Determine the [X, Y] coordinate at the center of the cell enclosing the given text.  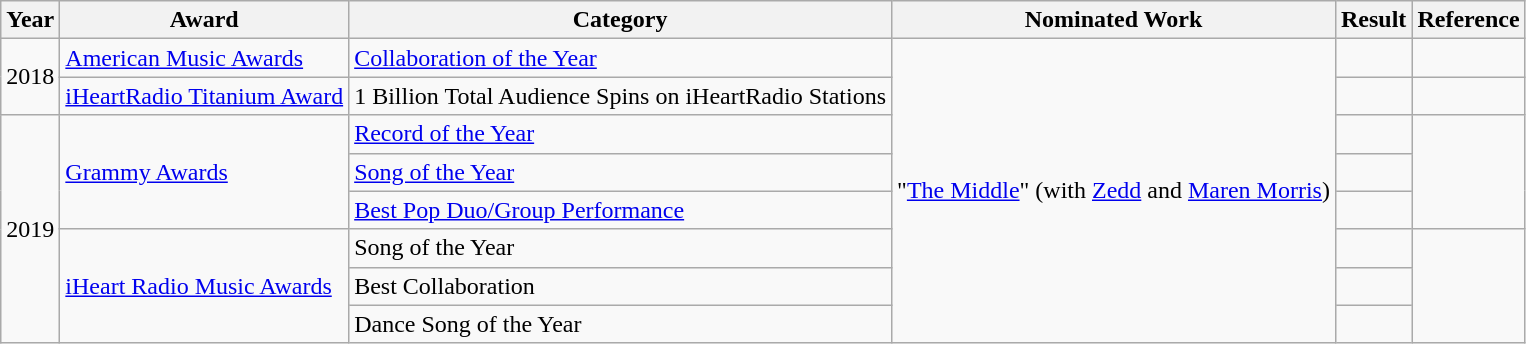
Record of the Year [620, 134]
Year [30, 20]
Award [204, 20]
Result [1373, 20]
Best Pop Duo/Group Performance [620, 210]
Nominated Work [1114, 20]
1 Billion Total Audience Spins on iHeartRadio Stations [620, 96]
Reference [1468, 20]
2018 [30, 77]
iHeartRadio Titanium Award [204, 96]
Dance Song of the Year [620, 324]
American Music Awards [204, 58]
Grammy Awards [204, 172]
iHeart Radio Music Awards [204, 286]
"The Middle" (with Zedd and Maren Morris) [1114, 191]
2019 [30, 229]
Collaboration of the Year [620, 58]
Category [620, 20]
Best Collaboration [620, 286]
